Extract the (x, y) coordinate from the center of the cell holding the provided text.  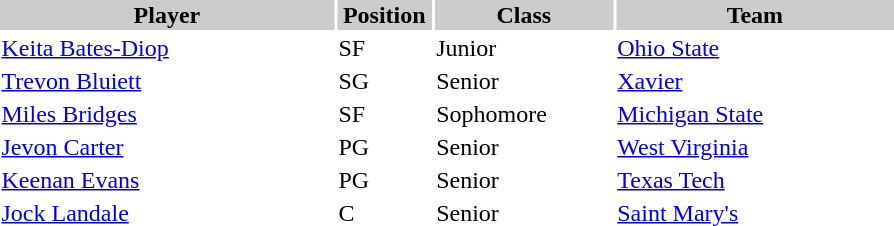
SG (384, 81)
Michigan State (755, 114)
Xavier (755, 81)
Sophomore (524, 114)
Ohio State (755, 48)
Miles Bridges (167, 114)
Class (524, 15)
Trevon Bluiett (167, 81)
Jevon Carter (167, 147)
Texas Tech (755, 180)
Player (167, 15)
Keita Bates-Diop (167, 48)
Position (384, 15)
West Virginia (755, 147)
Junior (524, 48)
Team (755, 15)
Keenan Evans (167, 180)
